Search for the cell housing the specified text and yield its (x, y) center coordinate. 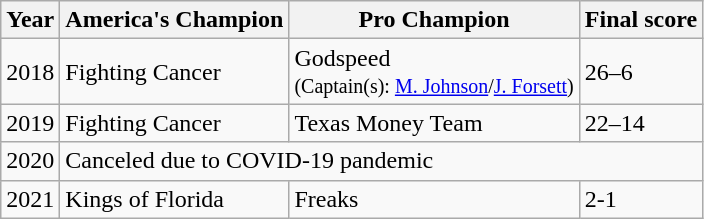
Kings of Florida (174, 199)
2021 (30, 199)
Texas Money Team (434, 123)
2019 (30, 123)
26–6 (640, 72)
2-1 (640, 199)
2018 (30, 72)
Pro Champion (434, 20)
Final score (640, 20)
Freaks (434, 199)
22–14 (640, 123)
Canceled due to COVID-19 pandemic (382, 161)
America's Champion (174, 20)
Year (30, 20)
Godspeed(Captain(s): M. Johnson/J. Forsett) (434, 72)
2020 (30, 161)
